Provide the (X, Y) coordinate of the cell's center where the given text is located.  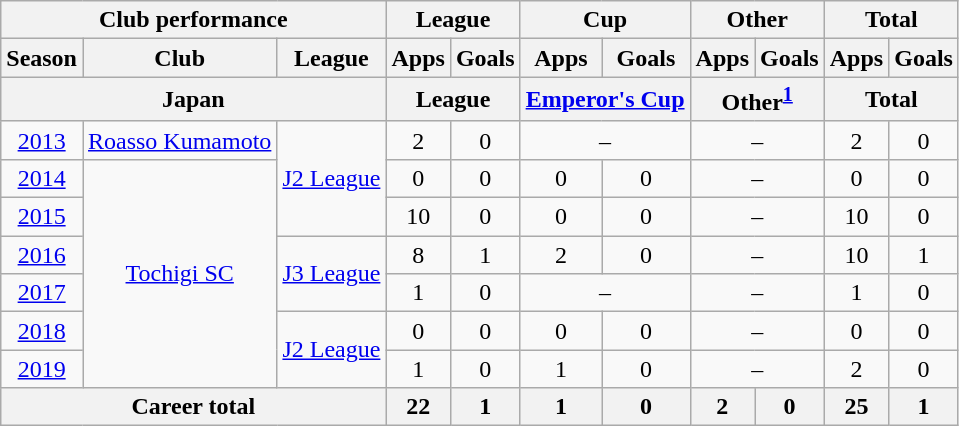
2014 (42, 178)
2019 (42, 369)
J3 League (332, 274)
2017 (42, 293)
2013 (42, 140)
Roasso Kumamoto (179, 140)
Club performance (194, 20)
2015 (42, 217)
Other (757, 20)
25 (856, 407)
2016 (42, 255)
Emperor's Cup (605, 100)
Japan (194, 100)
2018 (42, 331)
Tochigi SC (179, 273)
Club (179, 58)
22 (418, 407)
Career total (194, 407)
8 (418, 255)
Season (42, 58)
Other1 (757, 100)
Cup (605, 20)
